Identify which cell holds the provided text, then report its (x, y) central coordinate. 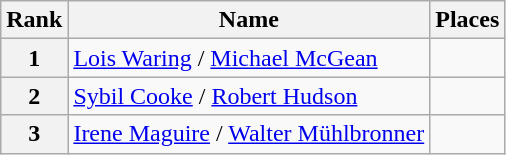
Name (249, 20)
3 (34, 134)
1 (34, 58)
Irene Maguire / Walter Mühlbronner (249, 134)
2 (34, 96)
Sybil Cooke / Robert Hudson (249, 96)
Lois Waring / Michael McGean (249, 58)
Places (468, 20)
Rank (34, 20)
